Scan for the cell matching the given text and deliver its [X, Y] coordinate at center. 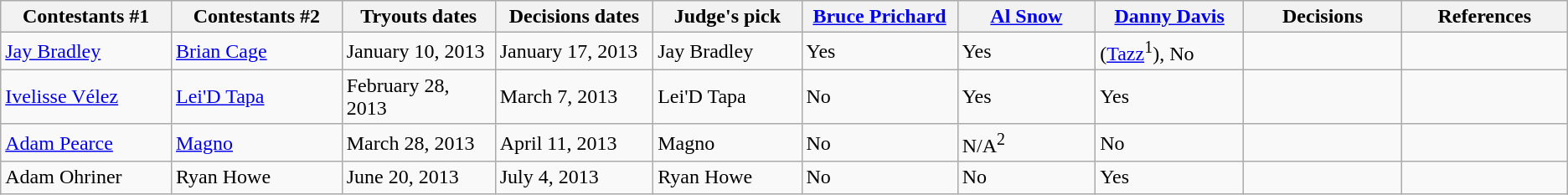
June 20, 2013 [419, 177]
February 28, 2013 [419, 97]
Contestants #2 [256, 17]
Al Snow [1027, 17]
Danny Davis [1169, 17]
Adam Ohriner [86, 177]
January 10, 2013 [419, 52]
References [1484, 17]
March 28, 2013 [419, 142]
(Tazz1), No [1169, 52]
Ivelisse Vélez [86, 97]
N/A2 [1027, 142]
Decisions [1323, 17]
March 7, 2013 [575, 97]
July 4, 2013 [575, 177]
Bruce Prichard [879, 17]
Tryouts dates [419, 17]
Contestants #1 [86, 17]
Brian Cage [256, 52]
Judge's pick [727, 17]
April 11, 2013 [575, 142]
Decisions dates [575, 17]
Adam Pearce [86, 142]
January 17, 2013 [575, 52]
